Output the [x, y] coordinate of the center of the cell containing the given text.  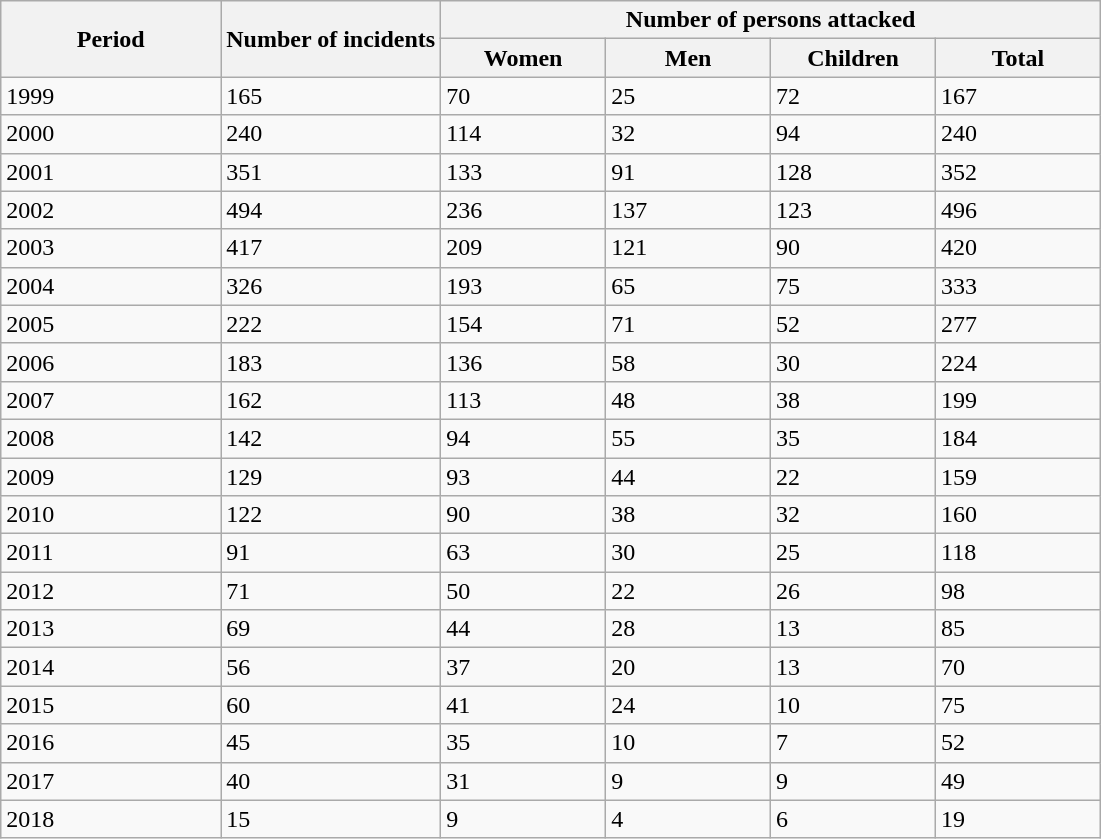
Women [524, 58]
60 [331, 705]
40 [331, 781]
351 [331, 172]
129 [331, 477]
118 [1018, 553]
41 [524, 705]
50 [524, 591]
1999 [111, 96]
113 [524, 400]
4 [688, 819]
184 [1018, 438]
2000 [111, 134]
136 [524, 362]
352 [1018, 172]
2003 [111, 248]
123 [854, 210]
154 [524, 324]
137 [688, 210]
165 [331, 96]
160 [1018, 515]
Men [688, 58]
122 [331, 515]
93 [524, 477]
2007 [111, 400]
121 [688, 248]
2002 [111, 210]
167 [1018, 96]
85 [1018, 629]
159 [1018, 477]
326 [331, 286]
58 [688, 362]
193 [524, 286]
55 [688, 438]
2010 [111, 515]
Children [854, 58]
420 [1018, 248]
49 [1018, 781]
98 [1018, 591]
2009 [111, 477]
28 [688, 629]
72 [854, 96]
24 [688, 705]
56 [331, 667]
2006 [111, 362]
37 [524, 667]
Total [1018, 58]
2015 [111, 705]
31 [524, 781]
2008 [111, 438]
2017 [111, 781]
63 [524, 553]
209 [524, 248]
2014 [111, 667]
65 [688, 286]
417 [331, 248]
20 [688, 667]
114 [524, 134]
222 [331, 324]
2011 [111, 553]
142 [331, 438]
69 [331, 629]
15 [331, 819]
45 [331, 743]
2016 [111, 743]
7 [854, 743]
199 [1018, 400]
2013 [111, 629]
2004 [111, 286]
128 [854, 172]
277 [1018, 324]
2005 [111, 324]
19 [1018, 819]
162 [331, 400]
2012 [111, 591]
Number of incidents [331, 39]
Number of persons attacked [771, 20]
48 [688, 400]
2001 [111, 172]
133 [524, 172]
224 [1018, 362]
496 [1018, 210]
183 [331, 362]
Period [111, 39]
6 [854, 819]
333 [1018, 286]
26 [854, 591]
494 [331, 210]
2018 [111, 819]
236 [524, 210]
